Find where the given text appears and provide that cell's center as (X, Y) coordinate. 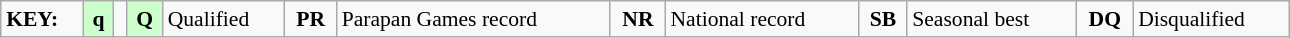
Q (145, 19)
SB (884, 19)
NR (638, 19)
National record (762, 19)
DQ (1104, 19)
Seasonal best (992, 19)
q (98, 19)
Parapan Games record (474, 19)
PR (311, 19)
Disqualified (1211, 19)
KEY: (42, 19)
Qualified (224, 19)
